Identify which cell holds the provided text, then report its (x, y) central coordinate. 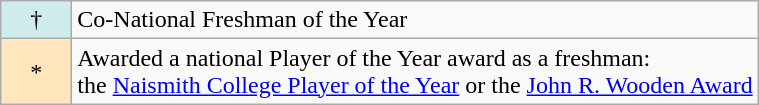
Awarded a national Player of the Year award as a freshman: the Naismith College Player of the Year or the John R. Wooden Award (415, 72)
† (36, 20)
Co-National Freshman of the Year (415, 20)
* (36, 72)
